Provide the [x, y] coordinate of the cell's center where the given text is located.  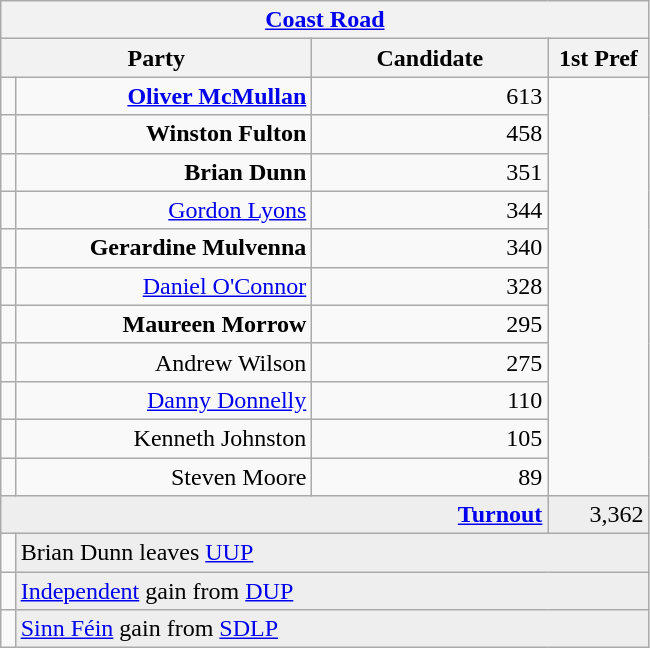
295 [430, 324]
Brian Dunn leaves UUP [332, 553]
458 [430, 134]
Gerardine Mulvenna [164, 248]
105 [430, 438]
275 [430, 362]
Oliver McMullan [164, 96]
Coast Road [325, 20]
344 [430, 210]
613 [430, 96]
1st Pref [598, 58]
Daniel O'Connor [164, 286]
Danny Donnelly [164, 400]
Maureen Morrow [164, 324]
Sinn Féin gain from SDLP [332, 629]
Kenneth Johnston [164, 438]
Gordon Lyons [164, 210]
89 [430, 477]
Party [156, 58]
Winston Fulton [164, 134]
Turnout [274, 515]
Independent gain from DUP [332, 591]
351 [430, 172]
328 [430, 286]
Andrew Wilson [164, 362]
Steven Moore [164, 477]
3,362 [598, 515]
110 [430, 400]
340 [430, 248]
Brian Dunn [164, 172]
Candidate [430, 58]
